Pinpoint the cell where the given text exists, returning its (x, y) midpoint coordinate. 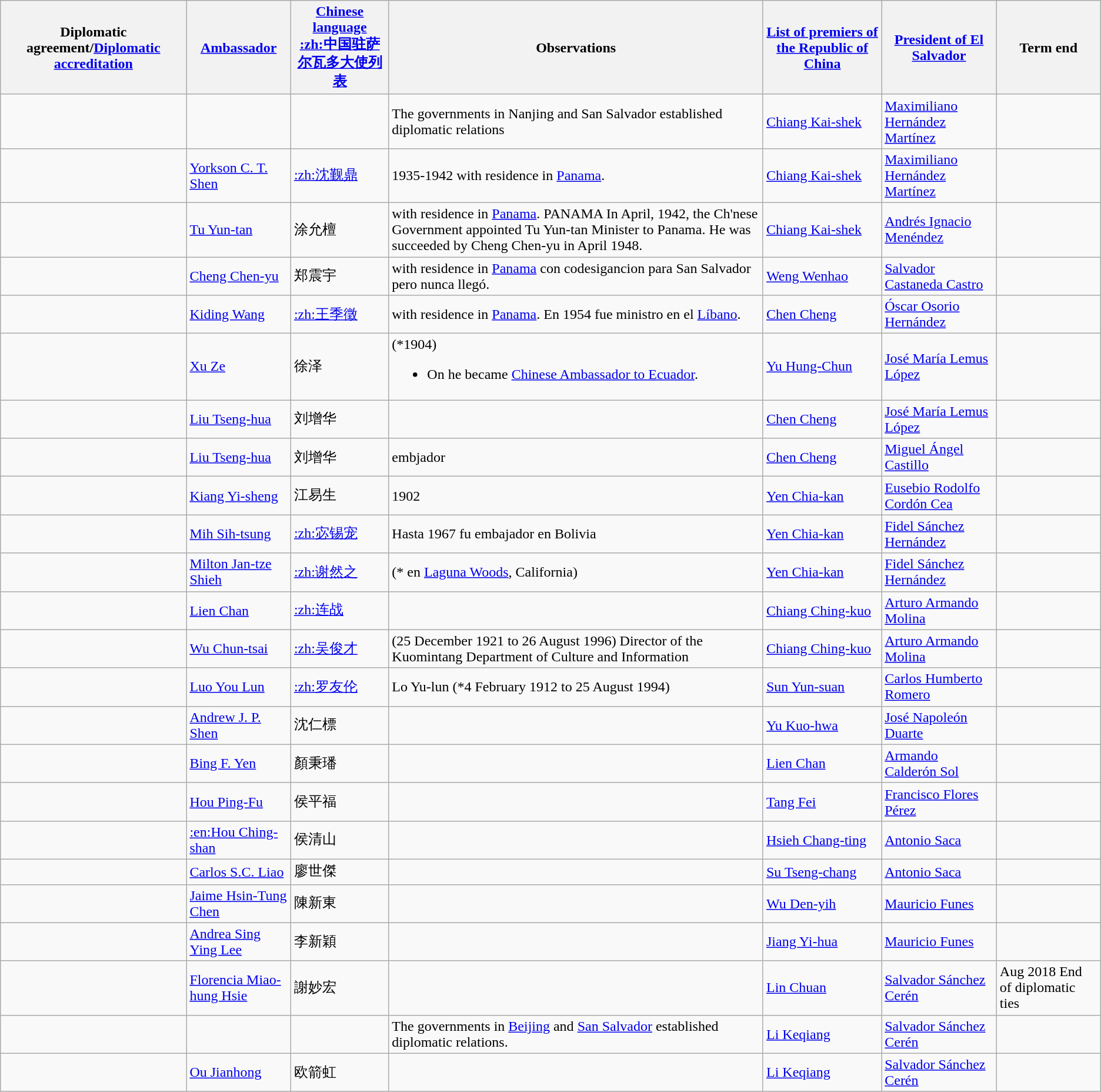
:zh:吴俊才 (339, 648)
1902 (576, 495)
Miguel Ángel Castillo (939, 458)
Milton Jan-tze Shieh (239, 572)
Ambassador (239, 48)
陳新東 (339, 904)
Jiang Yi-hua (822, 941)
Yu Kuo-hwa (822, 725)
Andrea Sing Ying Lee (239, 941)
Tang Fei (822, 801)
Jaime Hsin-Tung Chen (239, 904)
Lin Chuan (822, 988)
The governments in Beijing and San Salvador established diplomatic relations. (576, 1034)
侯平福 (339, 801)
侯清山 (339, 840)
President of El Salvador (939, 48)
:zh:沈觐鼎 (339, 175)
Ou Jianhong (239, 1072)
:en:Hou Ching-shan (239, 840)
Armando Calderón Sol (939, 764)
:zh:王季徵 (339, 314)
謝妙宏 (339, 988)
沈仁標 (339, 725)
:zh:宓锡宠 (339, 534)
José Napoleón Duarte (939, 725)
Hasta 1967 fu embajador en Bolivia (576, 534)
李新穎 (339, 941)
with residence in Panama con codesigancion para San Salvador pero nunca llegó. (576, 275)
:zh:罗友伦 (339, 687)
Yorkson C. T. Shen (239, 175)
:zh:谢然之 (339, 572)
江易生 (339, 495)
Chinese language:zh:中国驻萨尔瓦多大使列表 (339, 48)
Weng Wenhao (822, 275)
Carlos S.C. Liao (239, 872)
embjador (576, 458)
Observations (576, 48)
Kiding Wang (239, 314)
Salvador Castaneda Castro (939, 275)
徐泽 (339, 367)
Cheng Chen-yu (239, 275)
郑震宇 (339, 275)
Sun Yun-suan (822, 687)
Aug 2018 End of diplomatic ties (1048, 988)
Mih Sih-tsung (239, 534)
Wu Chun-tsai (239, 648)
Francisco Flores Pérez (939, 801)
Óscar Osorio Hernández (939, 314)
Term end (1048, 48)
Su Tseng-chang (822, 872)
Xu Ze (239, 367)
涂允檀 (339, 229)
Eusebio Rodolfo Cordón Cea (939, 495)
Hsieh Chang-ting (822, 840)
顏秉璠 (339, 764)
Bing F. Yen (239, 764)
1935-1942 with residence in Panama. (576, 175)
Yu Hung-Chun (822, 367)
Luo You Lun (239, 687)
欧箭虹 (339, 1072)
The governments in Nanjing and San Salvador established diplomatic relations (576, 121)
Diplomatic agreement/Diplomatic accreditation (94, 48)
Wu Den-yih (822, 904)
Florencia Miao-hung Hsie (239, 988)
(*1904)On he became Chinese Ambassador to Ecuador. (576, 367)
廖世傑 (339, 872)
Tu Yun-tan (239, 229)
Hou Ping-Fu (239, 801)
(25 December 1921 to 26 August 1996) Director of the Kuomintang Department of Culture and Information (576, 648)
with residence in Panama. En 1954 fue ministro en el Líbano. (576, 314)
(* en Laguna Woods, California) (576, 572)
Kiang Yi-sheng (239, 495)
:zh:连战 (339, 611)
Carlos Humberto Romero (939, 687)
Andrés Ignacio Menéndez (939, 229)
Lo Yu-lun (*4 February 1912 to 25 August 1994) (576, 687)
Andrew J. P. Shen (239, 725)
List of premiers of the Republic of China (822, 48)
